Return [X, Y] of the center of cell containing provided text 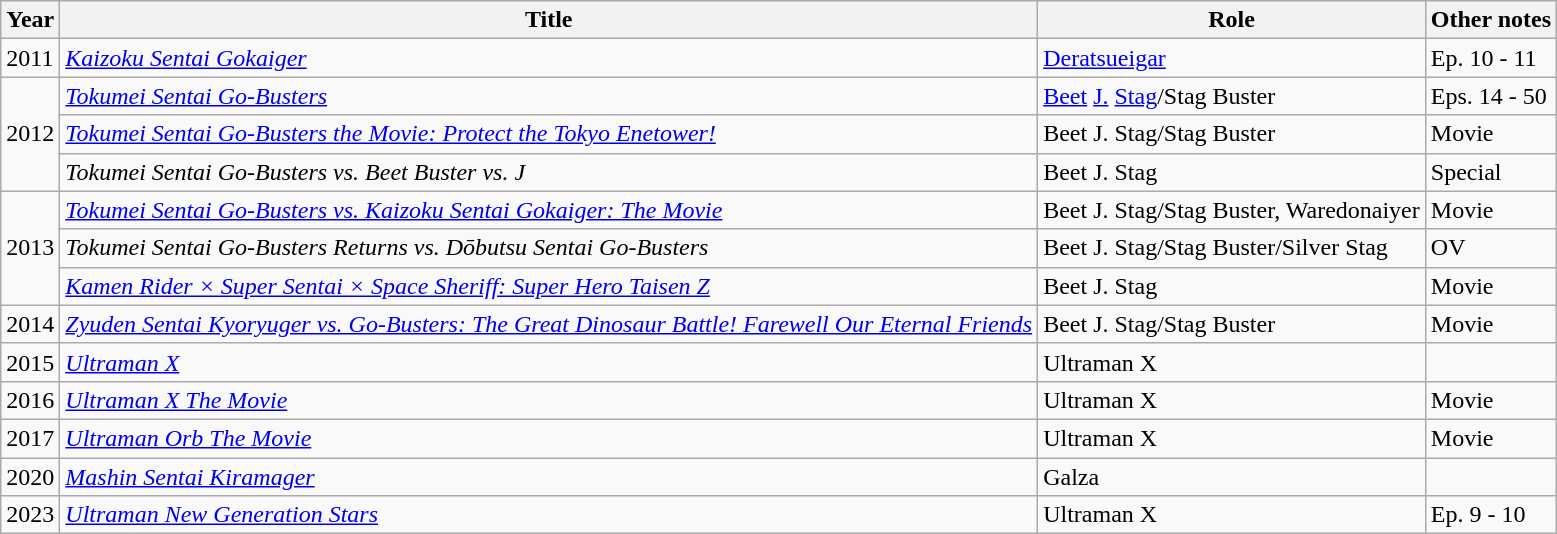
Title [549, 20]
2015 [30, 362]
Ultraman Orb The Movie [549, 438]
Ultraman New Generation Stars [549, 515]
Mashin Sentai Kiramager [549, 477]
2011 [30, 58]
2020 [30, 477]
Beet J. Stag/Stag Buster, Waredonaiyer [1232, 210]
2023 [30, 515]
2017 [30, 438]
Zyuden Sentai Kyoryuger vs. Go-Busters: The Great Dinosaur Battle! Farewell Our Eternal Friends [549, 324]
Ep. 9 - 10 [1490, 515]
Tokumei Sentai Go-Busters vs. Kaizoku Sentai Gokaiger: The Movie [549, 210]
Kaizoku Sentai Gokaiger [549, 58]
2014 [30, 324]
Galza [1232, 477]
Year [30, 20]
Special [1490, 172]
Tokumei Sentai Go-Busters Returns vs. Dōbutsu Sentai Go-Busters [549, 248]
2013 [30, 248]
Tokumei Sentai Go-Busters the Movie: Protect the Tokyo Enetower! [549, 134]
2016 [30, 400]
OV [1490, 248]
Ep. 10 - 11 [1490, 58]
Tokumei Sentai Go-Busters [549, 96]
Ultraman X The Movie [549, 400]
Other notes [1490, 20]
Kamen Rider × Super Sentai × Space Sheriff: Super Hero Taisen Z [549, 286]
Eps. 14 - 50 [1490, 96]
Deratsueigar [1232, 58]
2012 [30, 134]
Tokumei Sentai Go-Busters vs. Beet Buster vs. J [549, 172]
Beet J. Stag/Stag Buster/Silver Stag [1232, 248]
Role [1232, 20]
